Find where the given text appears and provide that cell's center as (X, Y) coordinate. 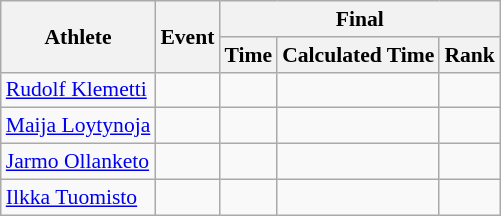
Time (248, 55)
Event (187, 36)
Jarmo Ollanketo (78, 162)
Maija Loytynoja (78, 126)
Final (359, 19)
Calculated Time (358, 55)
Rudolf Klemetti (78, 90)
Athlete (78, 36)
Ilkka Tuomisto (78, 197)
Rank (470, 55)
